Return the [x, y] coordinate for the center point of the cell that contains the specified text.  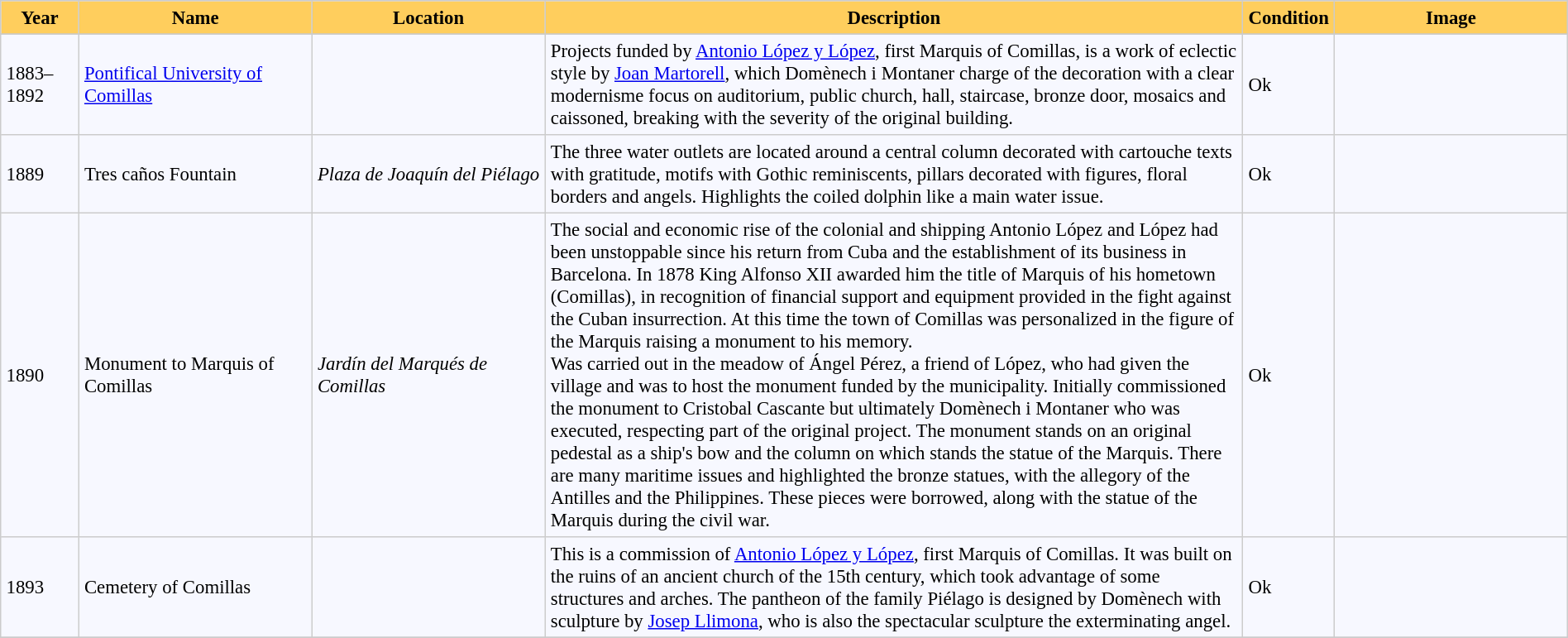
1883–1892 [40, 84]
Description [894, 17]
Tres caños Fountain [195, 174]
Year [40, 17]
Jardín del Marqués de Comillas [428, 375]
Plaza de Joaquín del Piélago [428, 174]
Image [1451, 17]
1890 [40, 375]
Location [428, 17]
Condition [1288, 17]
1893 [40, 588]
Name [195, 17]
Pontifical University of Comillas [195, 84]
Cemetery of Comillas [195, 588]
1889 [40, 174]
Monument to Marquis of Comillas [195, 375]
